For the text-containing cell, return its midpoint in [x, y] coordinate format. 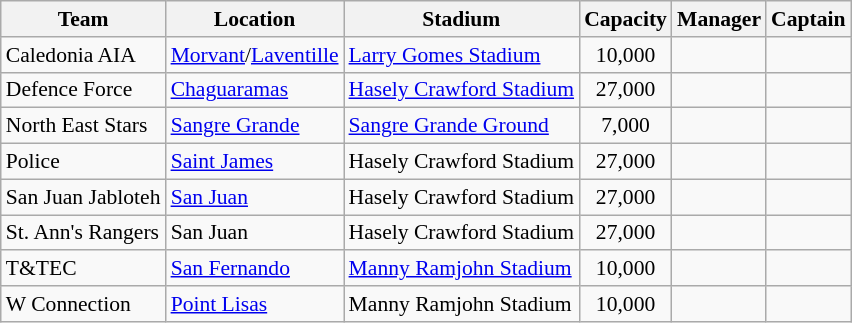
St. Ann's Rangers [84, 233]
T&TEC [84, 269]
Team [84, 19]
Sangre Grande [255, 126]
Captain [808, 19]
Sangre Grande Ground [462, 126]
San Fernando [255, 269]
Defence Force [84, 90]
7,000 [626, 126]
Manager [719, 19]
Point Lisas [255, 304]
Capacity [626, 19]
Larry Gomes Stadium [462, 55]
W Connection [84, 304]
Police [84, 162]
Location [255, 19]
Morvant/Laventille [255, 55]
Saint James [255, 162]
Chaguaramas [255, 90]
Caledonia AIA [84, 55]
San Juan Jabloteh [84, 197]
Stadium [462, 19]
North East Stars [84, 126]
